Return the [x, y] coordinate for the center point of the cell that contains the specified text.  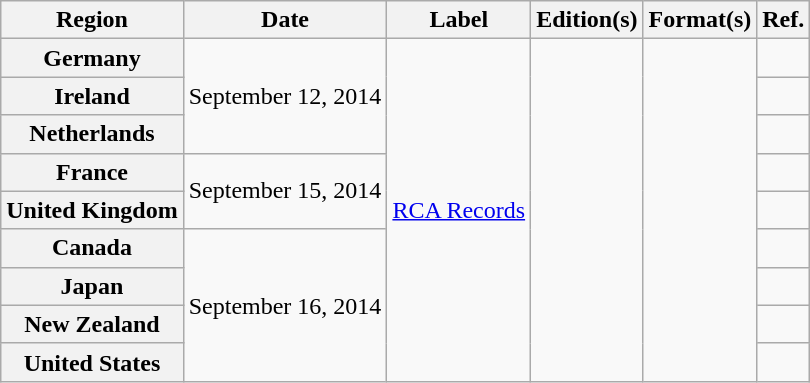
Format(s) [700, 20]
United States [92, 362]
September 12, 2014 [285, 96]
Label [459, 20]
Canada [92, 248]
September 15, 2014 [285, 191]
New Zealand [92, 324]
Netherlands [92, 134]
Edition(s) [587, 20]
Date [285, 20]
France [92, 172]
United Kingdom [92, 210]
Japan [92, 286]
Region [92, 20]
Germany [92, 58]
Ireland [92, 96]
RCA Records [459, 210]
Ref. [784, 20]
September 16, 2014 [285, 305]
